From the cell containing the given text, extract its center point as [x, y] coordinate. 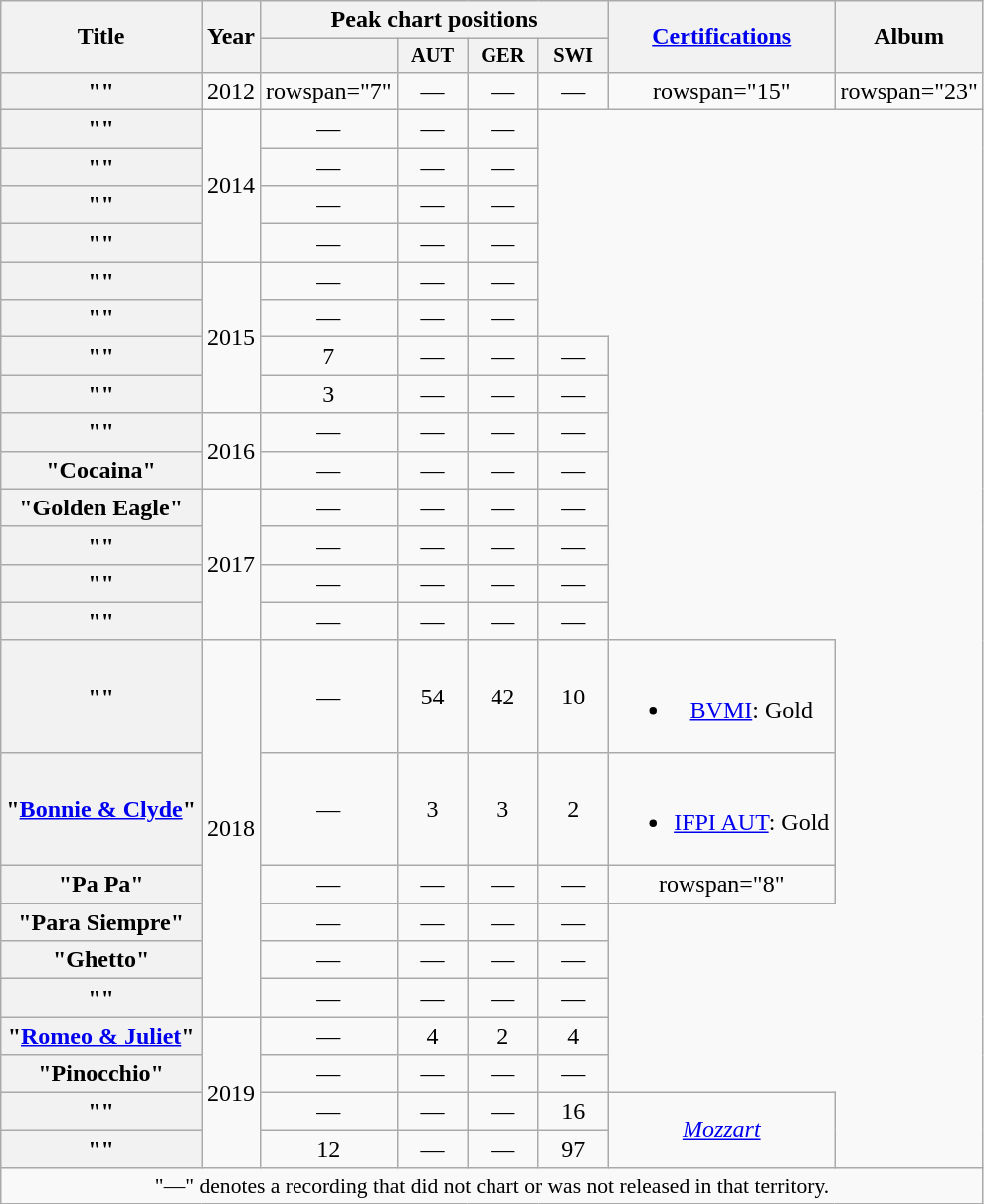
rowspan="23" [909, 91]
Year [231, 37]
"Golden Eagle" [101, 507]
IFPI AUT: Gold [722, 808]
SWI [573, 56]
rowspan="8" [722, 885]
rowspan="15" [722, 91]
2016 [231, 451]
2012 [231, 91]
rowspan="7" [329, 91]
"Pinocchio" [101, 1074]
BVMI: Gold [722, 697]
2018 [231, 828]
7 [329, 356]
"Romeo & Juliet" [101, 1036]
10 [573, 697]
"Pa Pa" [101, 885]
12 [329, 1149]
"—" denotes a recording that did not chart or was not released in that territory. [492, 1186]
AUT [432, 56]
"Cocaina" [101, 470]
"Bonnie & Clyde" [101, 808]
Album [909, 37]
2017 [231, 564]
"Ghetto" [101, 960]
Title [101, 37]
2015 [231, 337]
54 [432, 697]
2019 [231, 1093]
2014 [231, 186]
GER [503, 56]
97 [573, 1149]
Certifications [722, 37]
16 [573, 1111]
"Para Siempre" [101, 922]
Peak chart positions [435, 20]
Mozzart [722, 1130]
42 [503, 697]
